Return [X, Y] of the center of cell containing provided text 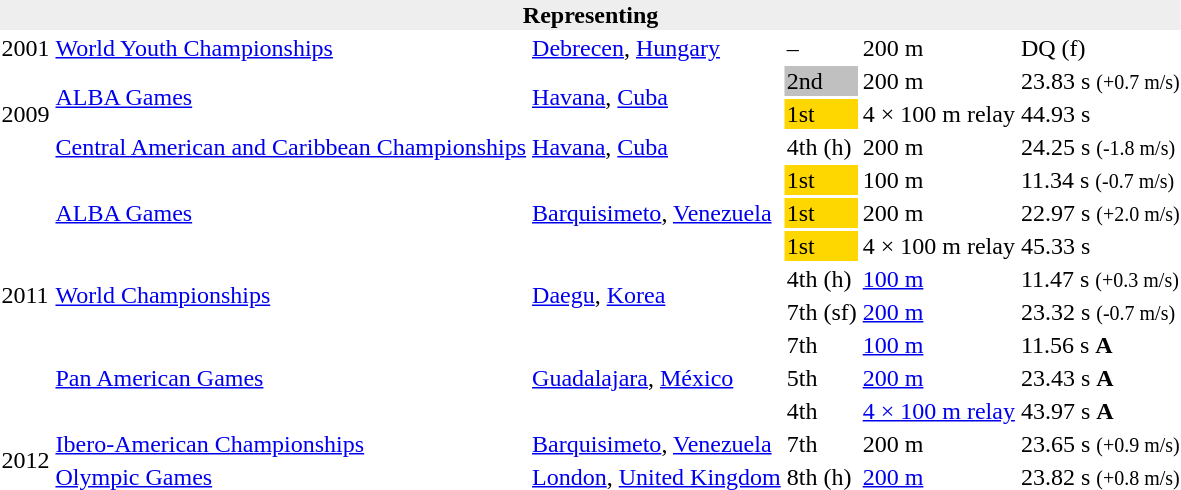
World Youth Championships [291, 48]
23.83 s (+0.7 m/s) [1100, 81]
22.97 s (+2.0 m/s) [1100, 213]
23.43 s A [1100, 378]
11.47 s (+0.3 m/s) [1100, 279]
23.65 s (+0.9 m/s) [1100, 444]
Representing [590, 15]
World Championships [291, 296]
Guadalajara, México [657, 378]
Central American and Caribbean Championships [291, 147]
Daegu, Korea [657, 296]
4th [822, 411]
7th (sf) [822, 312]
2001 [26, 48]
DQ (f) [1100, 48]
2011 [26, 296]
Debrecen, Hungary [657, 48]
24.25 s (-1.8 m/s) [1100, 147]
2nd [822, 81]
23.32 s (-0.7 m/s) [1100, 312]
– [822, 48]
5th [822, 378]
11.34 s (-0.7 m/s) [1100, 180]
2009 [26, 114]
Pan American Games [291, 378]
11.56 s A [1100, 345]
45.33 s [1100, 246]
43.97 s A [1100, 411]
44.93 s [1100, 114]
Ibero-American Championships [291, 444]
